Extract the [X, Y] coordinate from the center of the cell holding the provided text.  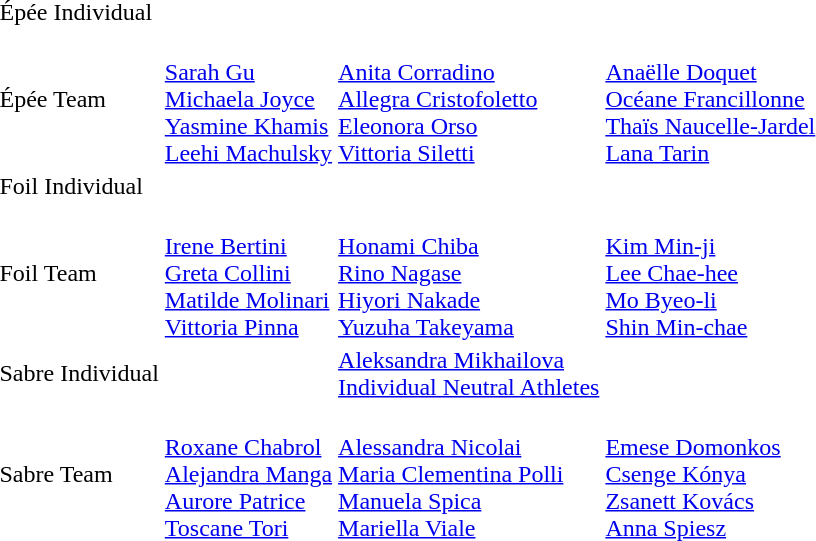
Anita CorradinoAllegra CristofolettoEleonora OrsoVittoria Siletti [469, 99]
Irene BertiniGreta ColliniMatilde MolinariVittoria Pinna [248, 273]
Sarah GuMichaela JoyceYasmine KhamisLeehi Machulsky [248, 99]
Honami ChibaRino NagaseHiyori NakadeYuzuha Takeyama [469, 273]
Aleksandra MikhailovaIndividual Neutral Athletes [469, 374]
